Find where the given text appears and provide that cell's center as [X, Y] coordinate. 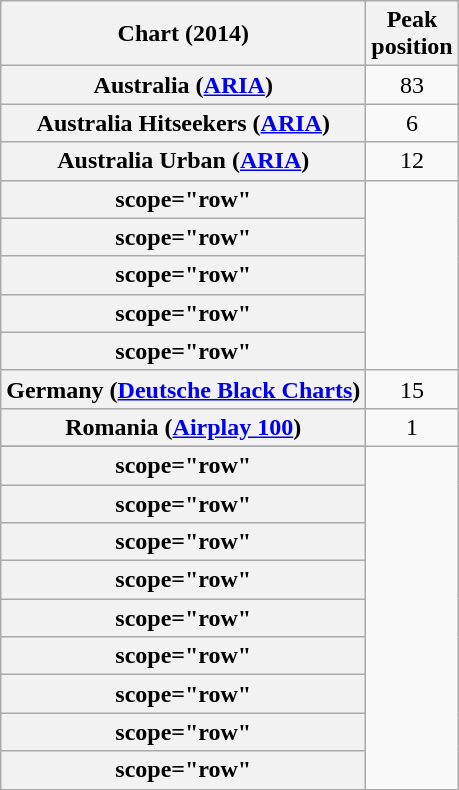
Australia Urban (ARIA) [184, 161]
15 [412, 389]
12 [412, 161]
Germany (Deutsche Black Charts) [184, 389]
1 [412, 427]
Australia (ARIA) [184, 85]
Romania (Airplay 100) [184, 427]
Australia Hitseekers (ARIA) [184, 123]
Peakposition [412, 34]
83 [412, 85]
Chart (2014) [184, 34]
6 [412, 123]
